Search for the cell housing the specified text and yield its (X, Y) center coordinate. 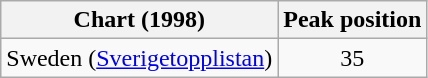
35 (352, 58)
Chart (1998) (140, 20)
Peak position (352, 20)
Sweden (Sverigetopplistan) (140, 58)
